Identify which cell holds the provided text, then report its [X, Y] central coordinate. 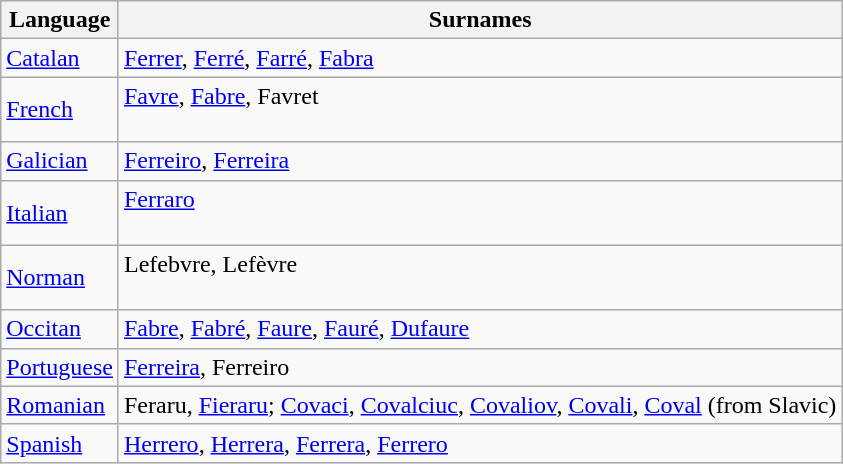
French [60, 110]
Romanian [60, 405]
Favre, Fabre, Favret [480, 110]
Portuguese [60, 367]
Catalan [60, 58]
Norman [60, 278]
Fabre, Fabré, Faure, Fauré, Dufaure [480, 329]
Ferraro [480, 212]
Occitan [60, 329]
Spanish [60, 443]
Feraru, Fieraru; Covaci, Covalciuc, Covaliov, Covali, Coval (from Slavic) [480, 405]
Ferreira, Ferreiro [480, 367]
Italian [60, 212]
Galician [60, 161]
Herrero, Herrera, Ferrera, Ferrero [480, 443]
Ferreiro, Ferreira [480, 161]
Language [60, 20]
Surnames [480, 20]
Ferrer, Ferré, Farré, Fabra [480, 58]
Lefebvre, Lefèvre [480, 278]
